Return (X, Y) of the center of cell containing provided text 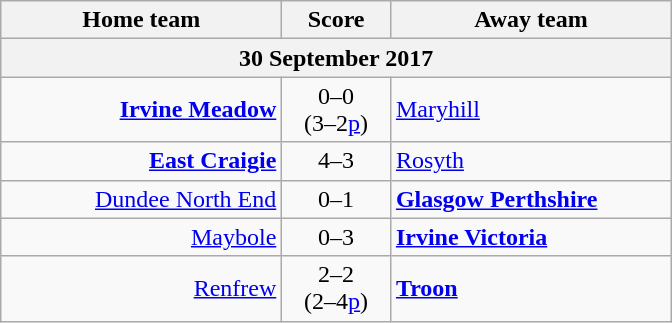
Troon (530, 288)
Dundee North End (142, 199)
Away team (530, 20)
Score (336, 20)
4–3 (336, 161)
0–1 (336, 199)
0–0(3–2p) (336, 110)
Glasgow Perthshire (530, 199)
Maryhill (530, 110)
Maybole (142, 237)
East Craigie (142, 161)
Rosyth (530, 161)
2–2(2–4p) (336, 288)
30 September 2017 (336, 58)
Renfrew (142, 288)
Irvine Meadow (142, 110)
Irvine Victoria (530, 237)
Home team (142, 20)
0–3 (336, 237)
